Scan for the cell matching the given text and deliver its [x, y] coordinate at center. 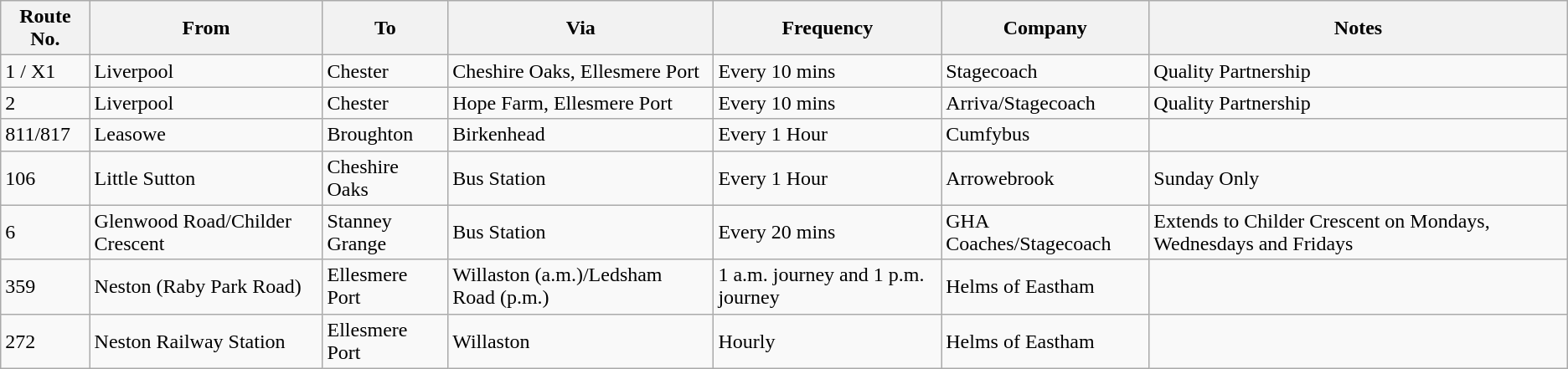
Willaston (a.m.)/Ledsham Road (p.m.) [581, 286]
6 [45, 233]
Leasowe [206, 135]
Neston Railway Station [206, 341]
Stanney Grange [385, 233]
Cheshire Oaks, Ellesmere Port [581, 71]
Stagecoach [1045, 71]
106 [45, 177]
Via [581, 28]
359 [45, 286]
Every 20 mins [828, 233]
Sunday Only [1359, 177]
Route No. [45, 28]
Hope Farm, Ellesmere Port [581, 103]
Arriva/Stagecoach [1045, 103]
Cumfybus [1045, 135]
Neston (Raby Park Road) [206, 286]
1 a.m. journey and 1 p.m. journey [828, 286]
Hourly [828, 341]
Cheshire Oaks [385, 177]
Birkenhead [581, 135]
Company [1045, 28]
Glenwood Road/Childer Crescent [206, 233]
2 [45, 103]
811/817 [45, 135]
GHA Coaches/Stagecoach [1045, 233]
Broughton [385, 135]
Notes [1359, 28]
From [206, 28]
Extends to Childer Crescent on Mondays, Wednesdays and Fridays [1359, 233]
Willaston [581, 341]
1 / X1 [45, 71]
272 [45, 341]
Little Sutton [206, 177]
Frequency [828, 28]
To [385, 28]
Arrowebrook [1045, 177]
